Output the (x, y) coordinate of the center of the cell containing the given text.  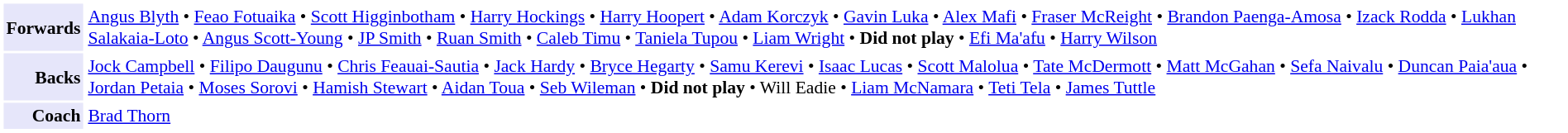
Coach (43, 116)
Forwards (43, 26)
Brad Thorn (825, 116)
Backs (43, 76)
